Capture the cell that displays the provided text and extract its (X, Y) central coordinate. 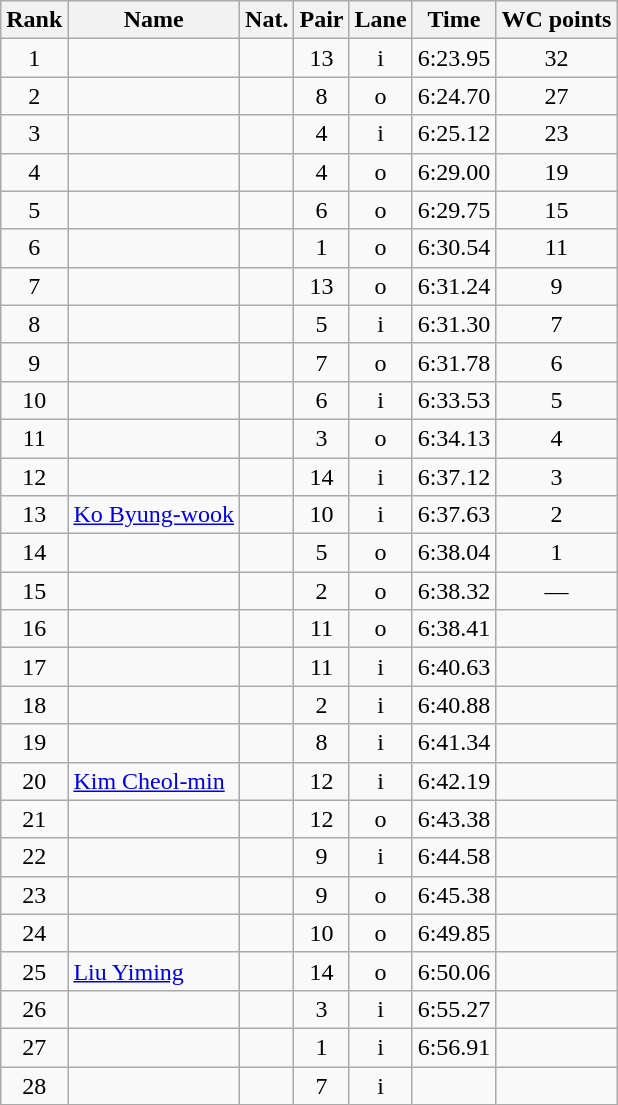
6:31.30 (454, 324)
16 (34, 629)
Kim Cheol-min (154, 781)
6:40.63 (454, 667)
Lane (380, 20)
25 (34, 971)
6:56.91 (454, 1047)
32 (556, 58)
6:37.63 (454, 515)
6:45.38 (454, 895)
6:50.06 (454, 971)
6:23.95 (454, 58)
6:43.38 (454, 819)
20 (34, 781)
Nat. (267, 20)
24 (34, 933)
26 (34, 1009)
6:40.88 (454, 705)
6:31.78 (454, 362)
6:29.00 (454, 172)
6:34.13 (454, 438)
Rank (34, 20)
28 (34, 1085)
6:38.32 (454, 591)
17 (34, 667)
6:44.58 (454, 857)
Name (154, 20)
6:25.12 (454, 134)
6:31.24 (454, 286)
21 (34, 819)
WC points (556, 20)
6:33.53 (454, 400)
6:41.34 (454, 743)
6:49.85 (454, 933)
6:55.27 (454, 1009)
6:24.70 (454, 96)
6:38.41 (454, 629)
Pair (322, 20)
18 (34, 705)
6:37.12 (454, 477)
6:42.19 (454, 781)
Liu Yiming (154, 971)
6:38.04 (454, 553)
— (556, 591)
22 (34, 857)
Ko Byung-wook (154, 515)
Time (454, 20)
6:30.54 (454, 248)
6:29.75 (454, 210)
